From the cell containing the given text, extract its center point as [X, Y] coordinate. 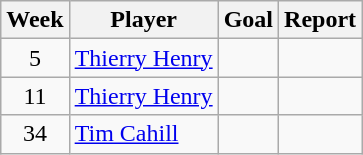
Report [320, 20]
34 [35, 134]
Tim Cahill [144, 134]
Player [144, 20]
11 [35, 96]
Week [35, 20]
5 [35, 58]
Goal [248, 20]
